From the cell containing the given text, extract its center point as [X, Y] coordinate. 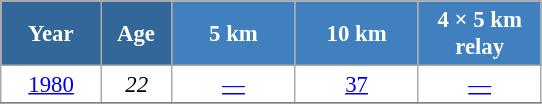
Age [136, 34]
22 [136, 85]
Year [52, 34]
5 km [234, 34]
37 [356, 85]
4 × 5 km relay [480, 34]
10 km [356, 34]
1980 [52, 85]
